Capture the cell that displays the provided text and extract its [x, y] central coordinate. 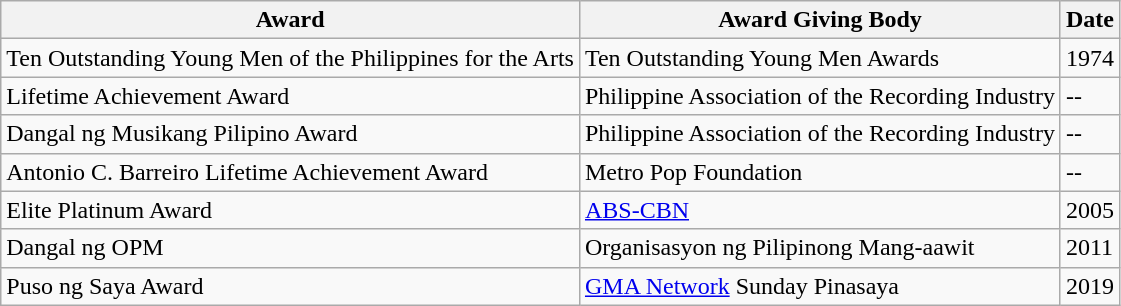
Elite Platinum Award [290, 210]
ABS-CBN [820, 210]
Date [1090, 20]
2011 [1090, 248]
2019 [1090, 286]
Ten Outstanding Young Men Awards [820, 58]
Dangal ng Musikang Pilipino Award [290, 134]
GMA Network Sunday Pinasaya [820, 286]
Award [290, 20]
Ten Outstanding Young Men of the Philippines for the Arts [290, 58]
Antonio C. Barreiro Lifetime Achievement Award [290, 172]
Metro Pop Foundation [820, 172]
Organisasyon ng Pilipinong Mang-aawit [820, 248]
1974 [1090, 58]
Lifetime Achievement Award [290, 96]
Puso ng Saya Award [290, 286]
Award Giving Body [820, 20]
2005 [1090, 210]
Dangal ng OPM [290, 248]
